Locate the cell with the specified text and output its [X, Y] center coordinate. 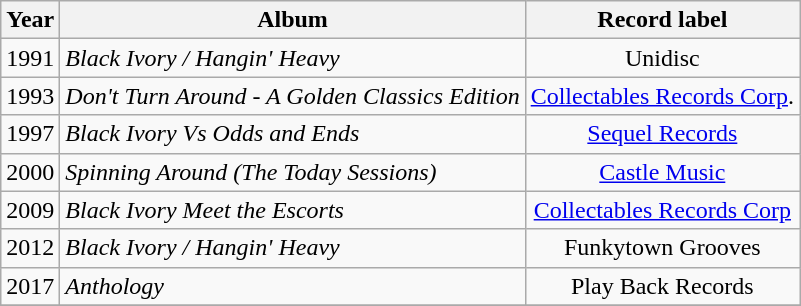
2000 [30, 172]
2017 [30, 286]
1991 [30, 58]
Unidisc [662, 58]
Spinning Around (The Today Sessions) [292, 172]
Collectables Records Corp. [662, 96]
Anthology [292, 286]
1993 [30, 96]
2012 [30, 248]
2009 [30, 210]
Black Ivory Meet the Escorts [292, 210]
Collectables Records Corp [662, 210]
Funkytown Grooves [662, 248]
Sequel Records [662, 134]
Castle Music [662, 172]
Black Ivory Vs Odds and Ends [292, 134]
Play Back Records [662, 286]
Don't Turn Around - A Golden Classics Edition [292, 96]
Year [30, 20]
Record label [662, 20]
Album [292, 20]
1997 [30, 134]
